Identify which cell holds the provided text, then report its [X, Y] central coordinate. 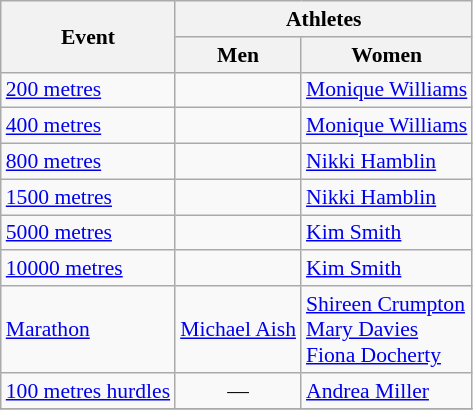
1500 metres [88, 197]
10000 metres [88, 269]
Event [88, 36]
200 metres [88, 90]
— [238, 391]
5000 metres [88, 233]
Marathon [88, 330]
400 metres [88, 126]
100 metres hurdles [88, 391]
Michael Aish [238, 330]
Men [238, 55]
Women [386, 55]
Andrea Miller [386, 391]
Shireen CrumptonMary DaviesFiona Docherty [386, 330]
800 metres [88, 162]
Athletes [324, 19]
